Detect which cell encompasses the target text, then output its (x, y) center coordinate. 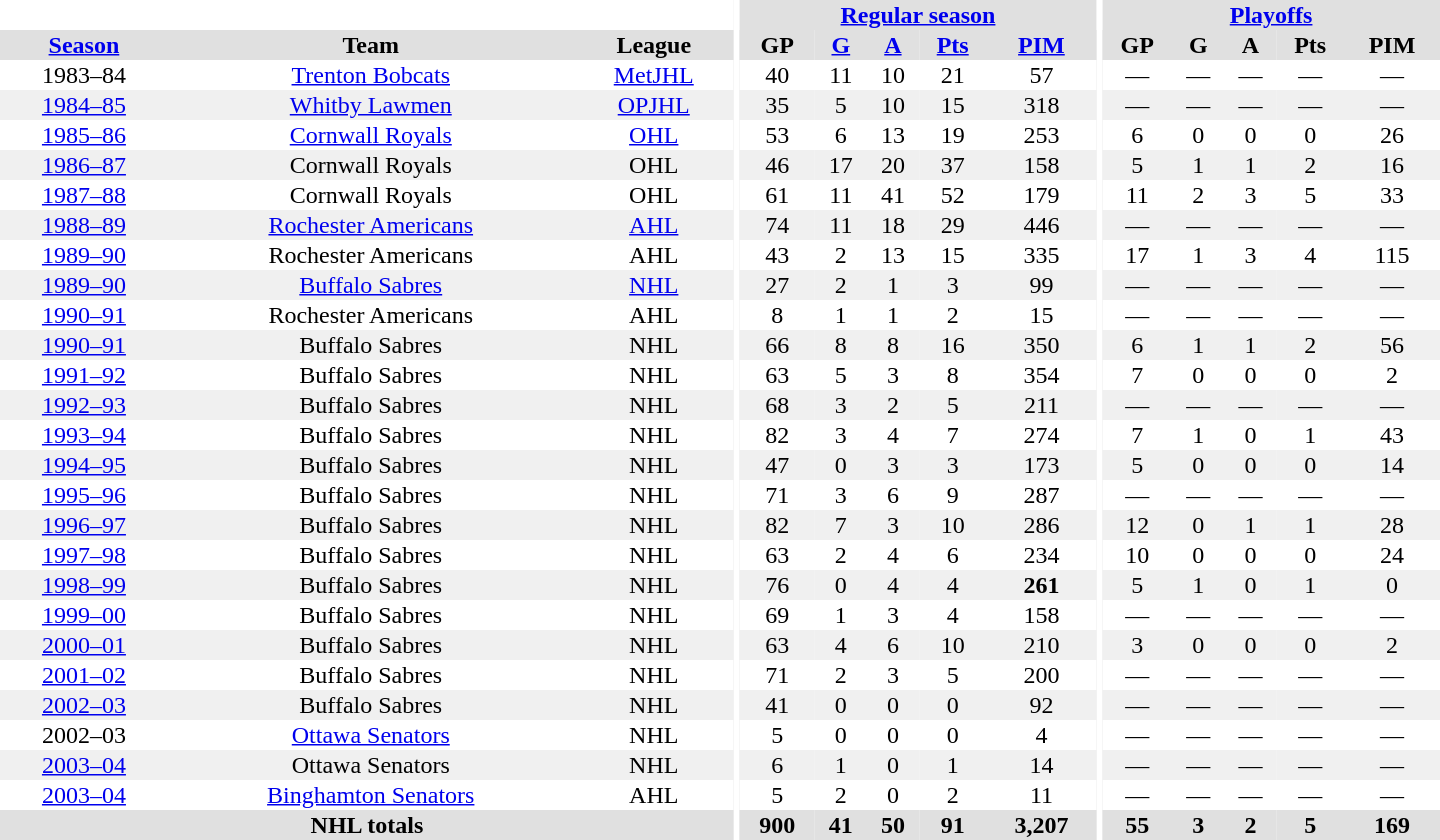
335 (1041, 255)
115 (1392, 255)
Playoffs (1271, 15)
MetJHL (654, 75)
1998–99 (84, 585)
1986–87 (84, 165)
2000–01 (84, 645)
234 (1041, 555)
261 (1041, 585)
40 (778, 75)
68 (778, 405)
18 (893, 225)
24 (1392, 555)
56 (1392, 345)
Whitby Lawmen (371, 105)
Team (371, 45)
League (654, 45)
1993–94 (84, 435)
20 (893, 165)
37 (953, 165)
1985–86 (84, 135)
3,207 (1041, 825)
26 (1392, 135)
53 (778, 135)
287 (1041, 495)
318 (1041, 105)
900 (778, 825)
27 (778, 285)
61 (778, 195)
274 (1041, 435)
2001–02 (84, 675)
21 (953, 75)
Binghamton Senators (371, 795)
46 (778, 165)
1987–88 (84, 195)
446 (1041, 225)
1994–95 (84, 465)
1988–89 (84, 225)
1995–96 (84, 495)
253 (1041, 135)
92 (1041, 705)
210 (1041, 645)
1991–92 (84, 375)
47 (778, 465)
Season (84, 45)
200 (1041, 675)
169 (1392, 825)
1996–97 (84, 525)
179 (1041, 195)
350 (1041, 345)
Regular season (918, 15)
12 (1137, 525)
1983–84 (84, 75)
Trenton Bobcats (371, 75)
9 (953, 495)
354 (1041, 375)
55 (1137, 825)
66 (778, 345)
1984–85 (84, 105)
33 (1392, 195)
52 (953, 195)
173 (1041, 465)
76 (778, 585)
69 (778, 615)
1992–93 (84, 405)
35 (778, 105)
99 (1041, 285)
286 (1041, 525)
57 (1041, 75)
1999–00 (84, 615)
1997–98 (84, 555)
28 (1392, 525)
91 (953, 825)
211 (1041, 405)
19 (953, 135)
74 (778, 225)
29 (953, 225)
50 (893, 825)
OPJHL (654, 105)
NHL totals (367, 825)
